Search for the cell housing the specified text and yield its [x, y] center coordinate. 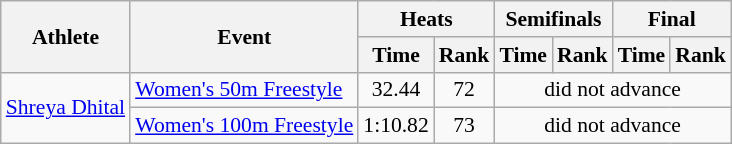
1:10.82 [396, 126]
Women's 100m Freestyle [244, 126]
32.44 [396, 90]
Athlete [66, 36]
72 [464, 90]
Event [244, 36]
Final [672, 19]
Heats [426, 19]
73 [464, 126]
Women's 50m Freestyle [244, 90]
Shreya Dhital [66, 108]
Semifinals [553, 19]
